Identify which cell holds the provided text, then report its [X, Y] central coordinate. 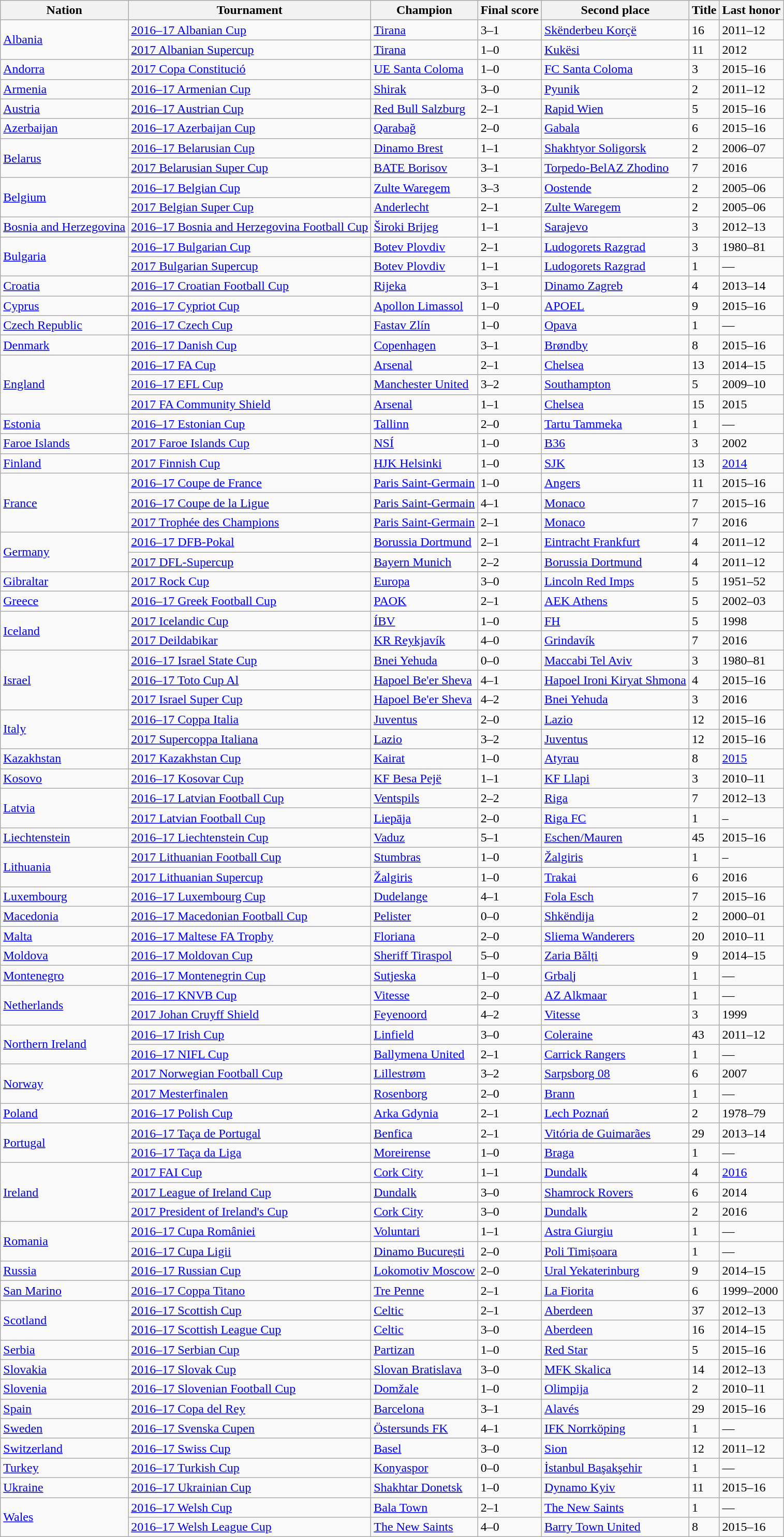
2017 Lithuanian Supercup [249, 877]
Cyprus [64, 306]
La Fiorita [615, 1291]
20 [704, 936]
2016–17 Ukrainian Cup [249, 1487]
2016–17 Polish Cup [249, 1113]
Albania [64, 40]
Lokomotiv Moscow [424, 1271]
43 [704, 1034]
2017 Mesterfinalen [249, 1093]
Linfield [424, 1034]
2016–17 Russian Cup [249, 1271]
2017 Icelandic Cup [249, 621]
2017 Johan Cruyff Shield [249, 1015]
15 [704, 404]
2016–17 Coupe de la Ligue [249, 503]
2016–17 Scottish League Cup [249, 1330]
Germany [64, 552]
3–3 [509, 187]
5–0 [509, 956]
Malta [64, 936]
Ukraine [64, 1487]
Tournament [249, 10]
2012 [751, 50]
Champion [424, 10]
Portugal [64, 1143]
2016–17 Armenian Cup [249, 89]
2016–17 Moldovan Cup [249, 956]
Luxembourg [64, 897]
Hapoel Ironi Kiryat Shmona [615, 680]
PAOK [424, 601]
2016–17 Croatian Football Cup [249, 286]
Eschen/Mauren [615, 837]
2016–17 Maltese FA Trophy [249, 936]
Romania [64, 1242]
Kazakhstan [64, 759]
Slovenia [64, 1389]
2016–17 Danish Cup [249, 345]
Switzerland [64, 1448]
Title [704, 10]
Brøndby [615, 345]
1999–2000 [751, 1291]
Liechtenstein [64, 837]
England [64, 385]
Nation [64, 10]
Östersunds FK [424, 1428]
2016–17 KNVB Cup [249, 995]
Sarajevo [615, 227]
Armenia [64, 89]
Austria [64, 109]
2017 Latvian Football Cup [249, 818]
Finland [64, 463]
IFK Norrköping [615, 1428]
2016–17 Kosovar Cup [249, 778]
Latvia [64, 808]
Olimpija [615, 1389]
2016–17 Estonian Cup [249, 424]
1999 [751, 1015]
Ireland [64, 1192]
Dudelange [424, 897]
Arka Gdynia [424, 1113]
Shkëndija [615, 917]
AEK Athens [615, 601]
Montenegro [64, 976]
Dinamo Zagreb [615, 286]
2017 FAI Cup [249, 1172]
Astra Giurgiu [615, 1232]
2002–03 [751, 601]
2009–10 [751, 385]
AZ Alkmaar [615, 995]
1951–52 [751, 582]
Greece [64, 601]
BATE Borisov [424, 168]
Slovakia [64, 1369]
HJK Helsinki [424, 463]
Lithuania [64, 867]
Riga FC [615, 818]
2016–17 Cupa Ligii [249, 1251]
Ural Yekaterinburg [615, 1271]
Pyunik [615, 89]
Scotland [64, 1320]
FH [615, 621]
Rijeka [424, 286]
Spain [64, 1409]
2016–17 Austrian Cup [249, 109]
Sion [615, 1448]
Bala Town [424, 1508]
Maccabi Tel Aviv [615, 660]
Vitória de Guimarães [615, 1133]
2017 DFL-Supercup [249, 561]
14 [704, 1369]
Braga [615, 1152]
Bulgaria [64, 257]
Dinamo București [424, 1251]
2016–17 Cypriot Cup [249, 306]
Last honor [751, 10]
Macedonia [64, 917]
2016–17 Israel State Cup [249, 660]
2017 Deildabikar [249, 641]
Sutjeska [424, 976]
Denmark [64, 345]
Bosnia and Herzegovina [64, 227]
2017 Trophée des Champions [249, 522]
Opava [615, 326]
Tre Penne [424, 1291]
Ballymena United [424, 1054]
Moldova [64, 956]
2016–17 Coppa Italia [249, 719]
2007 [751, 1074]
KF Llapi [615, 778]
Voluntari [424, 1232]
2016–17 Welsh Cup [249, 1508]
Benfica [424, 1133]
Angers [615, 483]
2016–17 Cupa României [249, 1232]
Dynamo Kyiv [615, 1487]
5–1 [509, 837]
1998 [751, 621]
Shakhtar Donetsk [424, 1487]
ÍBV [424, 621]
2016–17 Montenegrin Cup [249, 976]
APOEL [615, 306]
2017 Belgian Super Cup [249, 207]
Red Bull Salzburg [424, 109]
2016–17 Macedonian Football Cup [249, 917]
KR Reykjavík [424, 641]
2017 Faroe Islands Cup [249, 444]
Fastav Zlín [424, 326]
Shirak [424, 89]
2016–17 Liechtenstein Cup [249, 837]
İstanbul Başakşehir [615, 1468]
Vaduz [424, 837]
Italy [64, 729]
2017 Israel Super Cup [249, 700]
Netherlands [64, 1005]
2016–17 NIFL Cup [249, 1054]
Anderlecht [424, 207]
2016–17 Belarusian Cup [249, 148]
Copenhagen [424, 345]
Grindavík [615, 641]
1978–79 [751, 1113]
2016–17 Greek Football Cup [249, 601]
Belgium [64, 197]
Sweden [64, 1428]
Liepāja [424, 818]
Andorra [64, 69]
Red Star [615, 1350]
2017 President of Ireland's Cup [249, 1212]
Moreirense [424, 1152]
Kosovo [64, 778]
2006–07 [751, 148]
Alavés [615, 1409]
2016–17 Serbian Cup [249, 1350]
Zaria Bălți [615, 956]
Trakai [615, 877]
2016–17 Albanian Cup [249, 30]
Domžale [424, 1389]
Atyrau [615, 759]
Partizan [424, 1350]
2000–01 [751, 917]
Pelister [424, 917]
2016–17 Welsh League Cup [249, 1527]
37 [704, 1310]
2016–17 Czech Cup [249, 326]
Poland [64, 1113]
2016–17 Luxembourg Cup [249, 897]
2017 Belarusian Super Cup [249, 168]
Riga [615, 798]
2016–17 Taça de Portugal [249, 1133]
2016–17 Slovenian Football Cup [249, 1389]
Apollon Limassol [424, 306]
MFK Skalica [615, 1369]
Manchester United [424, 385]
Qarabağ [424, 128]
2016–17 Svenska Cupen [249, 1428]
SJK [615, 463]
Israel [64, 680]
2017 Supercoppa Italiana [249, 739]
Barcelona [424, 1409]
Bayern Munich [424, 561]
Torpedo-BelAZ Zhodino [615, 168]
Azerbaijan [64, 128]
Sliema Wanderers [615, 936]
Turkey [64, 1468]
France [64, 503]
Croatia [64, 286]
2016–17 Turkish Cup [249, 1468]
2017 Lithuanian Football Cup [249, 857]
Rapid Wien [615, 109]
Norway [64, 1084]
Iceland [64, 631]
Basel [424, 1448]
FC Santa Coloma [615, 69]
2016–17 Belgian Cup [249, 187]
B36 [615, 444]
2016–17 Swiss Cup [249, 1448]
Shamrock Rovers [615, 1192]
Final score [509, 10]
45 [704, 837]
2017 Rock Cup [249, 582]
2016–17 Coppa Titano [249, 1291]
2016–17 Bulgarian Cup [249, 247]
Eintracht Frankfurt [615, 542]
Gibraltar [64, 582]
Stumbras [424, 857]
Second place [615, 10]
Faroe Islands [64, 444]
Shakhtyor Soligorsk [615, 148]
2017 Bulgarian Supercup [249, 267]
2017 Finnish Cup [249, 463]
Skënderbeu Korçë [615, 30]
Russia [64, 1271]
2017 Albanian Supercup [249, 50]
Southampton [615, 385]
2016–17 Latvian Football Cup [249, 798]
Gabala [615, 128]
Belarus [64, 158]
2016–17 Irish Cup [249, 1034]
Grbalj [615, 976]
San Marino [64, 1291]
Kairat [424, 759]
Lincoln Red Imps [615, 582]
2017 Kazakhstan Cup [249, 759]
Europa [424, 582]
Rosenborg [424, 1093]
Poli Timișoara [615, 1251]
Ventspils [424, 798]
Floriana [424, 936]
Fola Esch [615, 897]
Konyaspor [424, 1468]
Carrick Rangers [615, 1054]
NSÍ [424, 444]
Czech Republic [64, 326]
Sarpsborg 08 [615, 1074]
2017 League of Ireland Cup [249, 1192]
Slovan Bratislava [424, 1369]
2016–17 EFL Cup [249, 385]
2016–17 Slovak Cup [249, 1369]
Dinamo Brest [424, 148]
UE Santa Coloma [424, 69]
2016–17 Bosnia and Herzegovina Football Cup [249, 227]
Tallinn [424, 424]
Estonia [64, 424]
Široki Brijeg [424, 227]
Feyenoord [424, 1015]
2016–17 Coupe de France [249, 483]
2016–17 Azerbaijan Cup [249, 128]
2017 Norwegian Football Cup [249, 1074]
Lillestrøm [424, 1074]
2016–17 Scottish Cup [249, 1310]
2017 FA Community Shield [249, 404]
Tartu Tammeka [615, 424]
Lech Poznań [615, 1113]
Oostende [615, 187]
2002 [751, 444]
2017 Copa Constitució [249, 69]
Kukësi [615, 50]
2016–17 Toto Cup Al [249, 680]
2016–17 Taça da Liga [249, 1152]
Northern Ireland [64, 1044]
2016–17 FA Cup [249, 365]
Sheriff Tiraspol [424, 956]
Barry Town United [615, 1527]
Serbia [64, 1350]
Brann [615, 1093]
Coleraine [615, 1034]
2016–17 DFB-Pokal [249, 542]
KF Besa Pejë [424, 778]
Wales [64, 1517]
2016–17 Copa del Rey [249, 1409]
